For the text-containing cell, return its midpoint in [x, y] coordinate format. 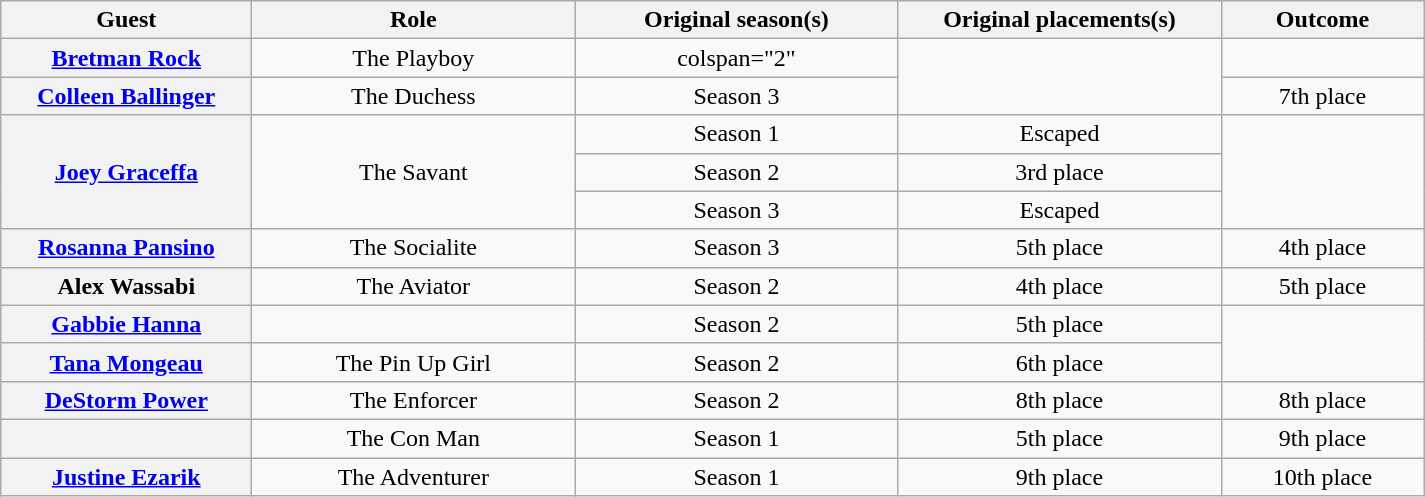
The Playboy [414, 58]
Original season(s) [736, 20]
Original placements(s) [1060, 20]
The Aviator [414, 286]
DeStorm Power [126, 400]
7th place [1322, 96]
The Pin Up Girl [414, 362]
Colleen Ballinger [126, 96]
10th place [1322, 477]
colspan="2" [736, 58]
The Con Man [414, 438]
3rd place [1060, 172]
Tana Mongeau [126, 362]
6th place [1060, 362]
Joey Graceffa [126, 172]
Rosanna Pansino [126, 248]
Guest [126, 20]
Bretman Rock [126, 58]
The Savant [414, 172]
Outcome [1322, 20]
The Enforcer [414, 400]
The Duchess [414, 96]
The Socialite [414, 248]
Role [414, 20]
Gabbie Hanna [126, 324]
The Adventurer [414, 477]
Justine Ezarik [126, 477]
Alex Wassabi [126, 286]
